Return the [x, y] coordinate for the center point of the cell that contains the specified text.  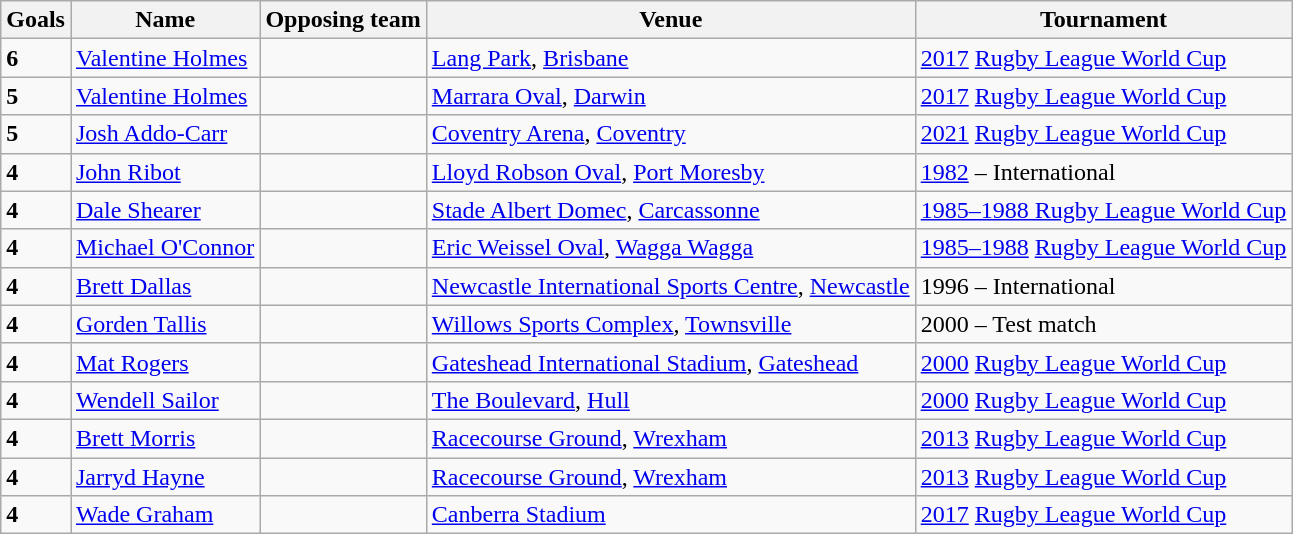
2000 – Test match [1104, 324]
Gorden Tallis [164, 324]
John Ribot [164, 172]
Josh Addo-Carr [164, 134]
Michael O'Connor [164, 248]
Canberra Stadium [670, 515]
Opposing team [343, 20]
Mat Rogers [164, 362]
Lloyd Robson Oval, Port Moresby [670, 172]
6 [36, 58]
Newcastle International Sports Centre, Newcastle [670, 286]
Marrara Oval, Darwin [670, 96]
Tournament [1104, 20]
Brett Dallas [164, 286]
Brett Morris [164, 438]
Wade Graham [164, 515]
Jarryd Hayne [164, 477]
Name [164, 20]
Stade Albert Domec, Carcassonne [670, 210]
Goals [36, 20]
Venue [670, 20]
Gateshead International Stadium, Gateshead [670, 362]
Coventry Arena, Coventry [670, 134]
1996 – International [1104, 286]
Willows Sports Complex, Townsville [670, 324]
Eric Weissel Oval, Wagga Wagga [670, 248]
1982 – International [1104, 172]
Dale Shearer [164, 210]
Wendell Sailor [164, 400]
Lang Park, Brisbane [670, 58]
2021 Rugby League World Cup [1104, 134]
The Boulevard, Hull [670, 400]
